Locate the cell with the specified text and output its (x, y) center coordinate. 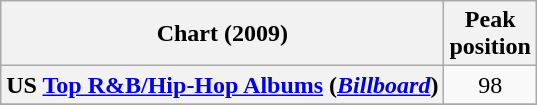
Peakposition (490, 34)
Chart (2009) (222, 34)
US Top R&B/Hip-Hop Albums (Billboard) (222, 85)
98 (490, 85)
